From the cell containing the given text, extract its center point as (X, Y) coordinate. 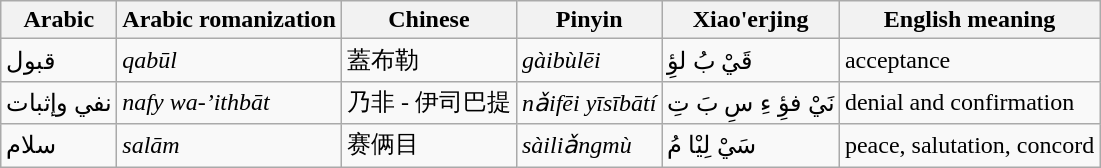
Pinyin (588, 20)
Chinese (428, 20)
蓋布勒 (428, 60)
نَيْ فؤِ ءِ سِ بَ تِ (751, 102)
سلام (59, 146)
قبول (59, 60)
salām (230, 146)
acceptance (969, 60)
nǎifēi yīsībātí (588, 102)
English meaning (969, 20)
peace, salutation, concord (969, 146)
nafy wa-’ithbāt (230, 102)
قَيْ بُ لؤِ (751, 60)
赛俩目 (428, 146)
Xiao'erjing (751, 20)
qabūl (230, 60)
gàibùlēi (588, 60)
نفي وإثبات (59, 102)
sàiliǎngmù (588, 146)
Arabic (59, 20)
乃非 - 伊司巴提 (428, 102)
سَيْ لِيْا مُ (751, 146)
Arabic romanization (230, 20)
denial and confirmation (969, 102)
